Identify which cell holds the provided text, then report its [X, Y] central coordinate. 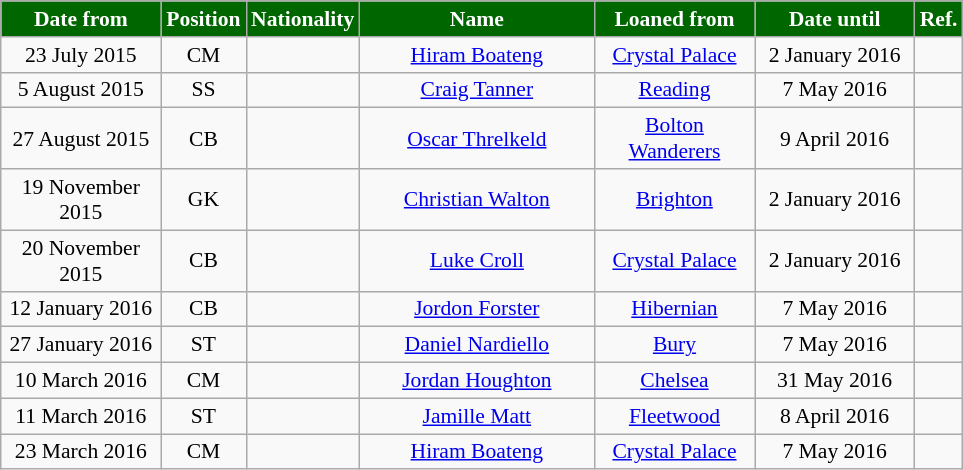
SS [204, 90]
5 August 2015 [81, 90]
10 March 2016 [81, 381]
Bolton Wanderers [674, 138]
Hibernian [674, 309]
9 April 2016 [835, 138]
Loaned from [674, 19]
Reading [674, 90]
12 January 2016 [81, 309]
Craig Tanner [476, 90]
Brighton [674, 200]
Chelsea [674, 381]
23 March 2016 [81, 452]
Jordon Forster [476, 309]
Ref. [939, 19]
11 March 2016 [81, 416]
8 April 2016 [835, 416]
Jamille Matt [476, 416]
Fleetwood [674, 416]
Position [204, 19]
Bury [674, 345]
23 July 2015 [81, 55]
27 August 2015 [81, 138]
Date until [835, 19]
Daniel Nardiello [476, 345]
19 November 2015 [81, 200]
31 May 2016 [835, 381]
Date from [81, 19]
27 January 2016 [81, 345]
GK [204, 200]
Name [476, 19]
Luke Croll [476, 260]
Nationality [302, 19]
Christian Walton [476, 200]
Oscar Threlkeld [476, 138]
Jordan Houghton [476, 381]
20 November 2015 [81, 260]
